Scan for the cell matching the given text and deliver its [x, y] coordinate at center. 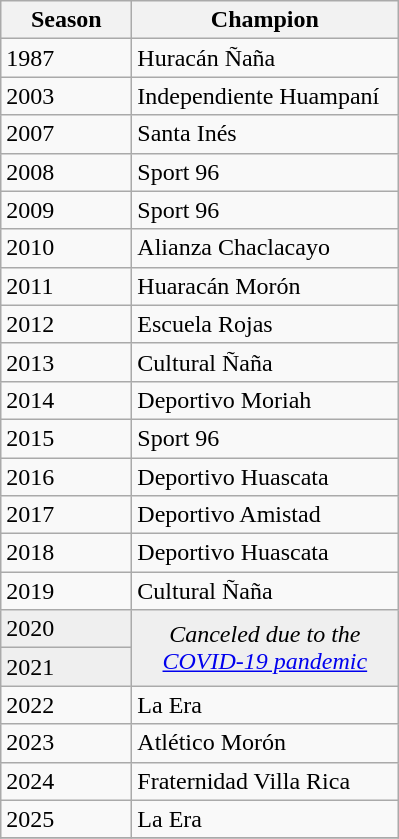
2019 [66, 591]
Deportivo Moriah [265, 400]
2021 [66, 667]
Canceled due to the COVID-19 pandemic [265, 648]
Escuela Rojas [265, 324]
Deportivo Amistad [265, 515]
Season [66, 20]
Atlético Morón [265, 743]
2017 [66, 515]
1987 [66, 58]
2011 [66, 286]
2009 [66, 210]
Fraternidad Villa Rica [265, 781]
2018 [66, 553]
2012 [66, 324]
2003 [66, 96]
2015 [66, 438]
2020 [66, 629]
2022 [66, 705]
2016 [66, 477]
2010 [66, 248]
2024 [66, 781]
Champion [265, 20]
Huracán Ñaña [265, 58]
2025 [66, 819]
Huaracán Morón [265, 286]
2007 [66, 134]
2013 [66, 362]
2008 [66, 172]
Independiente Huampaní [265, 96]
Alianza Chaclacayo [265, 248]
2023 [66, 743]
2014 [66, 400]
Santa Inés [265, 134]
